Provide the [x, y] coordinate of the cell's center where the given text is located.  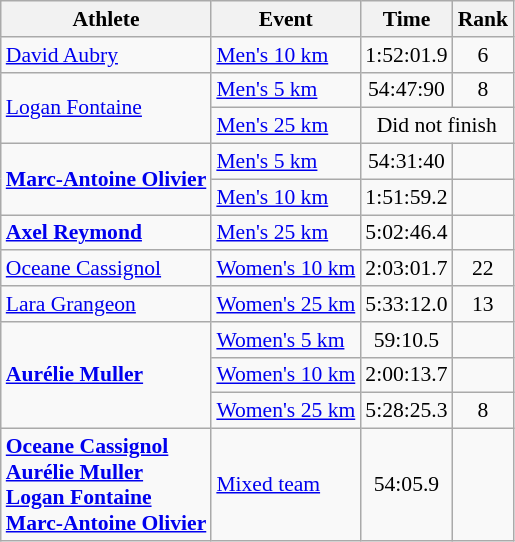
Athlete [106, 19]
Time [406, 19]
54:47:90 [406, 90]
Women's 5 km [286, 340]
Lara Grangeon [106, 304]
1:52:01.9 [406, 55]
13 [484, 304]
22 [484, 269]
Rank [484, 19]
54:31:40 [406, 162]
1:51:59.2 [406, 197]
59:10.5 [406, 340]
Event [286, 19]
Logan Fontaine [106, 108]
2:03:01.7 [406, 269]
Mixed team [286, 485]
Oceane CassignolAurélie MullerLogan FontaineMarc-Antoine Olivier [106, 485]
6 [484, 55]
Aurélie Muller [106, 376]
Marc-Antoine Olivier [106, 180]
5:28:25.3 [406, 411]
David Aubry [106, 55]
Axel Reymond [106, 233]
5:33:12.0 [406, 304]
5:02:46.4 [406, 233]
Oceane Cassignol [106, 269]
54:05.9 [406, 485]
2:00:13.7 [406, 375]
Did not finish [436, 126]
